Determine the (X, Y) coordinate at the center of the cell enclosing the given text.  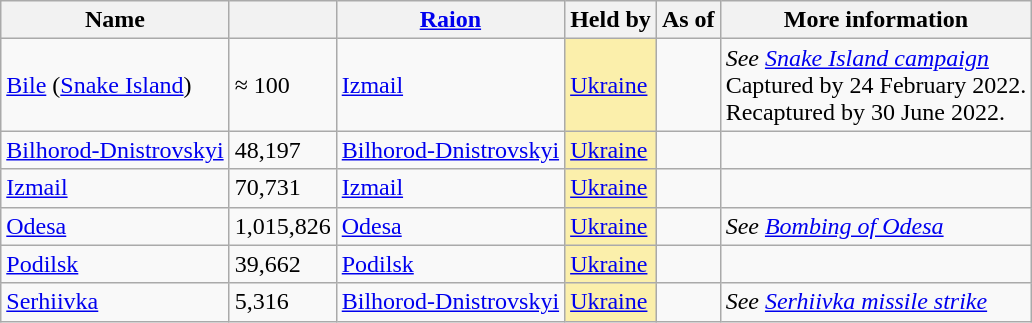
See Snake Island campaign Captured by 24 February 2022. Recaptured by 30 June 2022. (876, 85)
Raion (450, 20)
1,015,826 (282, 226)
See Serhiivka missile strike (876, 302)
70,731 (282, 188)
More information (876, 20)
5,316 (282, 302)
As of (688, 20)
See Bombing of Odesa (876, 226)
Held by (611, 20)
Serhiivka (115, 302)
Name (115, 20)
39,662 (282, 264)
48,197 (282, 150)
Bile (Snake Island) (115, 85)
≈ 100 (282, 85)
